For the text-containing cell, return its midpoint in [X, Y] coordinate format. 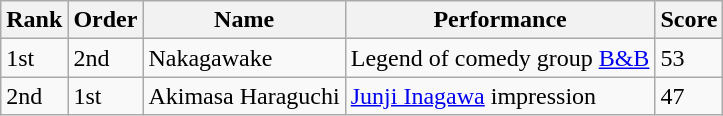
Score [689, 20]
Performance [500, 20]
Order [106, 20]
Name [244, 20]
Rank [34, 20]
53 [689, 58]
Legend of comedy group B&B [500, 58]
Junji Inagawa impression [500, 96]
Nakagawake [244, 58]
Akimasa Haraguchi [244, 96]
47 [689, 96]
